Pinpoint the cell where the given text exists, returning its (x, y) midpoint coordinate. 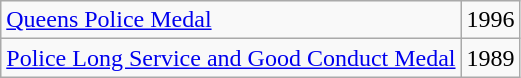
Police Long Service and Good Conduct Medal (231, 58)
1989 (490, 58)
Queens Police Medal (231, 20)
1996 (490, 20)
